Pinpoint the cell where the given text exists, returning its (x, y) midpoint coordinate. 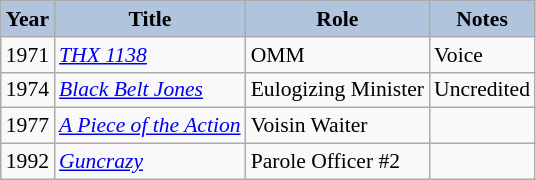
A Piece of the Action (150, 126)
1992 (28, 162)
Parole Officer #2 (338, 162)
Uncredited (482, 90)
1971 (28, 55)
OMM (338, 55)
Title (150, 19)
Voisin Waiter (338, 126)
THX 1138 (150, 55)
1974 (28, 90)
Role (338, 19)
Notes (482, 19)
Voice (482, 55)
1977 (28, 126)
Guncrazy (150, 162)
Eulogizing Minister (338, 90)
Year (28, 19)
Black Belt Jones (150, 90)
